For the text-containing cell, return its midpoint in (x, y) coordinate format. 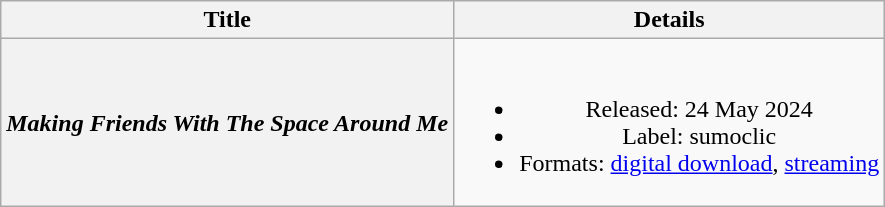
Details (670, 20)
Making Friends With The Space Around Me (228, 122)
Released: 24 May 2024Label: sumoclicFormats: digital download, streaming (670, 122)
Title (228, 20)
